Search for the cell housing the specified text and yield its [x, y] center coordinate. 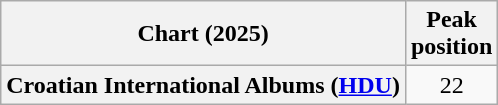
Chart (2025) [204, 34]
Croatian International Albums (HDU) [204, 85]
Peakposition [451, 34]
22 [451, 85]
